Provide the [X, Y] coordinate of the cell's center where the given text is located.  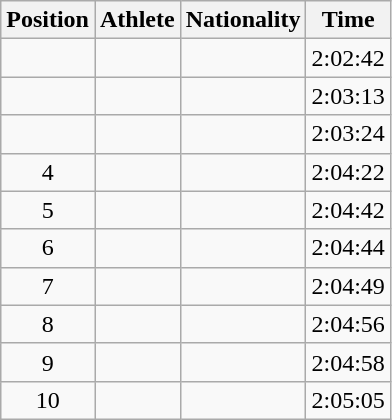
9 [48, 362]
2:02:42 [348, 58]
2:03:13 [348, 96]
Athlete [137, 20]
7 [48, 286]
2:04:58 [348, 362]
Time [348, 20]
Position [48, 20]
2:05:05 [348, 400]
10 [48, 400]
2:04:22 [348, 172]
2:03:24 [348, 134]
2:04:42 [348, 210]
Nationality [243, 20]
2:04:49 [348, 286]
6 [48, 248]
2:04:44 [348, 248]
4 [48, 172]
5 [48, 210]
2:04:56 [348, 324]
8 [48, 324]
